Return (X, Y) of the center of cell containing provided text 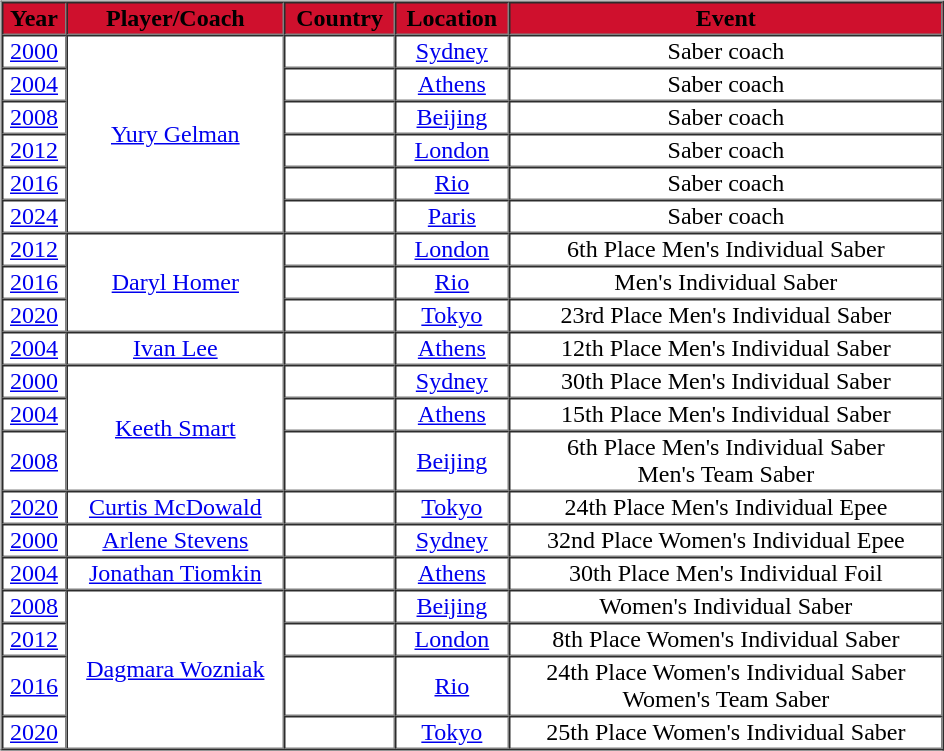
12th Place Men's Individual Saber (726, 348)
Women's Individual Saber (726, 606)
32nd Place Women's Individual Epee (726, 540)
Yury Gelman (176, 134)
Paris (452, 216)
Ivan Lee (176, 348)
Location (452, 18)
8th Place Women's Individual Saber (726, 640)
25th Place Women's Individual Saber (726, 732)
6th Place Men's Individual Saber Men's Team Saber (726, 461)
30th Place Men's Individual Foil (726, 574)
Year (34, 18)
Arlene Stevens (176, 540)
23rd Place Men's Individual Saber (726, 316)
Jonathan Tiomkin (176, 574)
24th Place Men's Individual Epee (726, 508)
30th Place Men's Individual Saber (726, 382)
15th Place Men's Individual Saber (726, 414)
Dagmara Wozniak (176, 670)
Event (726, 18)
Daryl Homer (176, 282)
24th Place Women's Individual Saber Women's Team Saber (726, 686)
Country (340, 18)
Men's Individual Saber (726, 282)
2024 (34, 216)
6th Place Men's Individual Saber (726, 250)
Keeth Smart (176, 428)
Player/Coach (176, 18)
Curtis McDowald (176, 508)
